Provide the (X, Y) coordinate of the cell's center where the given text is located.  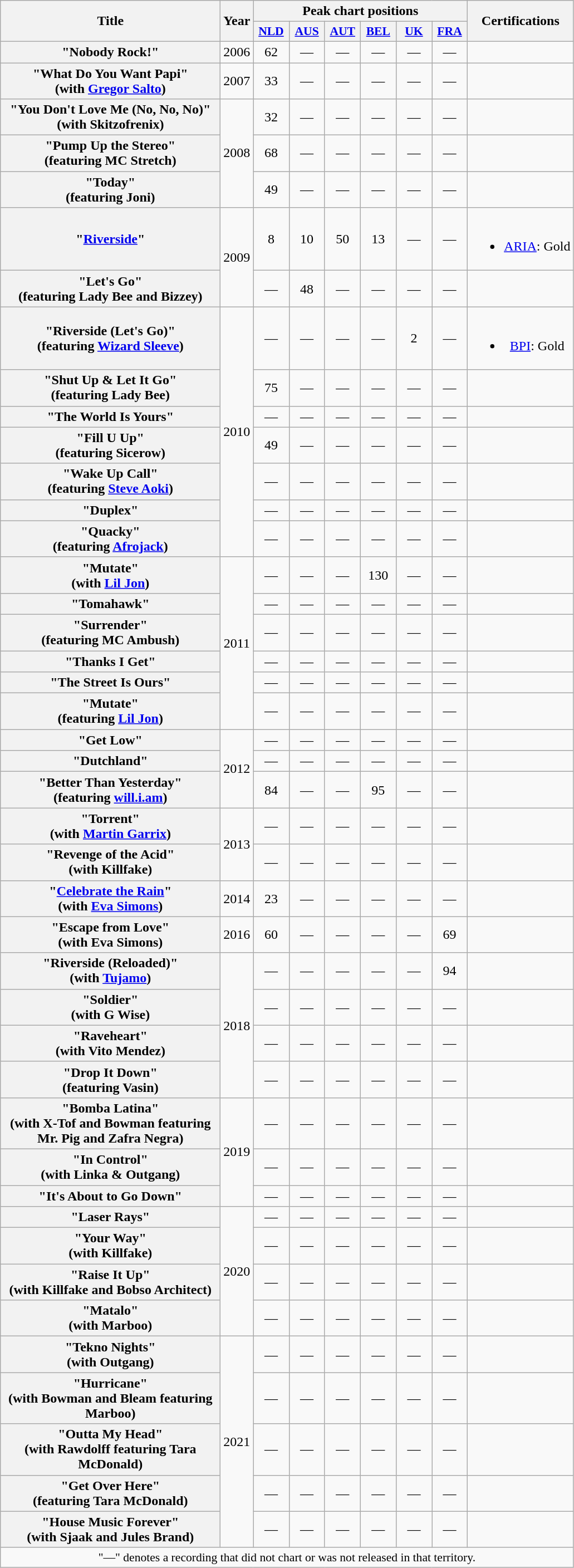
FRA (450, 32)
2014 (237, 899)
2019 (237, 1151)
AUS (307, 32)
"Pump Up the Stereo" (featuring MC Stretch) (110, 154)
"Hurricane" (with Bowman and Bleam featuring Marboo) (110, 1398)
2012 (237, 768)
UK (414, 32)
"Your Way" (with Killfake) (110, 1246)
"Tekno Nights" (with Outgang) (110, 1354)
"Today" (featuring Joni) (110, 189)
13 (378, 239)
33 (271, 80)
Peak chart positions (361, 11)
Certifications (521, 21)
AUT (342, 32)
Year (237, 21)
"Wake Up Call" (featuring Steve Aoki) (110, 481)
2020 (237, 1272)
"Riverside" (110, 239)
62 (271, 52)
10 (307, 239)
"Fill U Up" (featuring Sicerow) (110, 445)
48 (307, 288)
"Laser Rays" (110, 1217)
2009 (237, 257)
"Torrent" (with Martin Garrix) (110, 826)
2008 (237, 154)
2 (414, 339)
Title (110, 21)
"Nobody Rock!" (110, 52)
"The Street Is Ours" (110, 683)
84 (271, 790)
60 (271, 934)
"Quacky" (featuring Afrojack) (110, 539)
"Raveheart" (with Vito Mendez) (110, 1043)
"Revenge of the Acid" (with Killfake) (110, 862)
"It's About to Go Down" (110, 1195)
"Better Than Yesterday" (featuring will.i.am) (110, 790)
"Riverside (Reloaded)" (with Tujamo) (110, 971)
"Shut Up & Let It Go" (featuring Lady Bee) (110, 388)
2011 (237, 643)
"Matalo" (with Marboo) (110, 1319)
"Get Over Here" (featuring Tara McDonald) (110, 1493)
2016 (237, 934)
"Drop It Down" (featuring Vasin) (110, 1079)
"You Don't Love Me (No, No, No)" (with Skitzofrenix) (110, 117)
"Riverside (Let's Go)" (featuring Wizard Sleeve) (110, 339)
"Thanks I Get" (110, 661)
"What Do You Want Papi" (with Gregor Salto) (110, 80)
2010 (237, 432)
"Outta My Head" (with Rawdolff featuring Tara McDonald) (110, 1449)
32 (271, 117)
BPI: Gold (521, 339)
2006 (237, 52)
130 (378, 575)
50 (342, 239)
"House Music Forever" (with Sjaak and Jules Brand) (110, 1529)
BEL (378, 32)
23 (271, 899)
"Bomba Latina" (with X-Tof and Bowman featuring Mr. Pig and Zafra Negra) (110, 1123)
2007 (237, 80)
"Raise It Up" (with Killfake and Bobso Architect) (110, 1282)
"Duplex" (110, 510)
"Dutchland" (110, 761)
2021 (237, 1442)
"Mutate" (featuring Lil Jon) (110, 712)
8 (271, 239)
2013 (237, 844)
"Escape from Love" (with Eva Simons) (110, 934)
"In Control" (with Linka & Outgang) (110, 1167)
68 (271, 154)
"Tomahawk" (110, 604)
"Get Low" (110, 740)
2018 (237, 1025)
"The World Is Yours" (110, 416)
ARIA: Gold (521, 239)
94 (450, 971)
69 (450, 934)
"Let's Go" (featuring Lady Bee and Bizzey) (110, 288)
NLD (271, 32)
"Surrender" (featuring MC Ambush) (110, 633)
"Soldier" (with G Wise) (110, 1007)
"—" denotes a recording that did not chart or was not released in that territory. (287, 1557)
95 (378, 790)
75 (271, 388)
"Mutate"(with Lil Jon) (110, 575)
"Celebrate the Rain" (with Eva Simons) (110, 899)
